Provide the [x, y] coordinate of the cell's center where the given text is located.  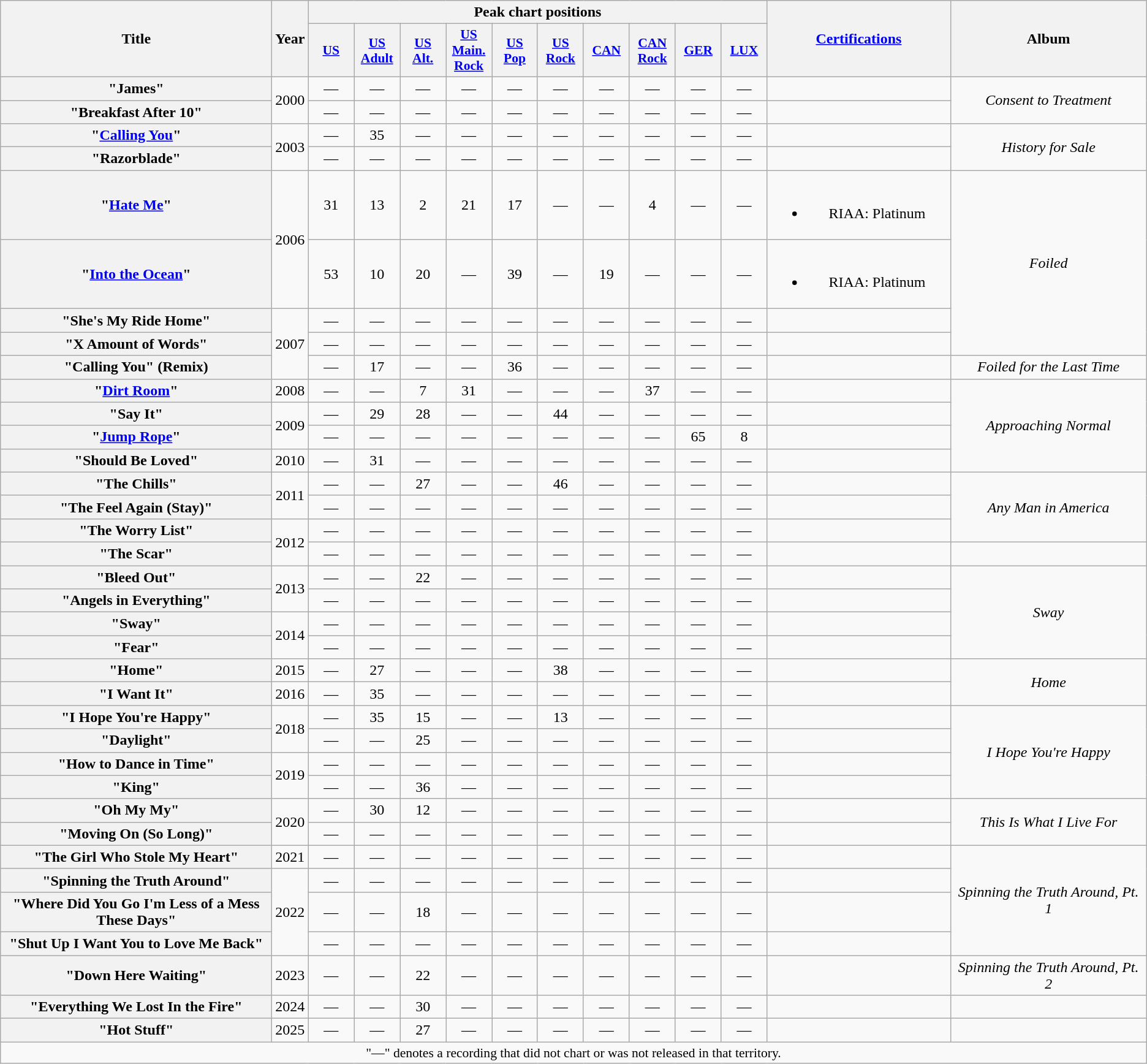
"Home" [136, 671]
37 [652, 390]
"Hate Me" [136, 205]
"—" denotes a recording that did not chart or was not released in that territory. [573, 1053]
2021 [290, 857]
Home [1048, 682]
"The Feel Again (Stay)" [136, 507]
2016 [290, 694]
"She's My Ride Home" [136, 321]
"How to Dance in Time" [136, 764]
Sway [1048, 612]
This Is What I Live For [1048, 822]
2024 [290, 1007]
21 [469, 205]
25 [423, 740]
2013 [290, 588]
US [331, 50]
"Into the Ocean" [136, 275]
"The Girl Who Stole My Heart" [136, 857]
USAlt. [423, 50]
"Down Here Waiting" [136, 975]
29 [377, 414]
"Should Be Loved" [136, 460]
2020 [290, 822]
LUX [744, 50]
Any Man in America [1048, 507]
44 [560, 414]
Album [1048, 39]
"Dirt Room" [136, 390]
Foiled [1048, 263]
"The Chills" [136, 484]
2 [423, 205]
"Breakfast After 10" [136, 112]
USPop [515, 50]
2018 [290, 729]
2015 [290, 671]
Title [136, 39]
CANRock [652, 50]
USAdult [377, 50]
"Shut Up I Want You to Love Me Back" [136, 943]
Certifications [859, 39]
2011 [290, 495]
65 [698, 437]
USMain.Rock [469, 50]
Spinning the Truth Around, Pt. 2 [1048, 975]
"Calling You" [136, 135]
GER [698, 50]
"Jump Rope" [136, 437]
"Spinning the Truth Around" [136, 880]
"I Hope You're Happy" [136, 717]
2023 [290, 975]
7 [423, 390]
18 [423, 912]
15 [423, 717]
39 [515, 275]
"Bleed Out" [136, 577]
"I Want It" [136, 694]
12 [423, 810]
History for Sale [1048, 147]
2019 [290, 775]
Approaching Normal [1048, 425]
10 [377, 275]
Peak chart positions [538, 12]
Spinning the Truth Around, Pt. 1 [1048, 900]
"King" [136, 787]
2006 [290, 240]
46 [560, 484]
2012 [290, 542]
"Calling You" (Remix) [136, 367]
"Where Did You Go I'm Less of a Mess These Days" [136, 912]
2025 [290, 1030]
"Fear" [136, 647]
"The Scar" [136, 553]
2000 [290, 100]
28 [423, 414]
2014 [290, 636]
"Daylight" [136, 740]
8 [744, 437]
"Sway" [136, 624]
"Razorblade" [136, 159]
"X Amount of Words" [136, 344]
20 [423, 275]
"Say It" [136, 414]
2022 [290, 912]
Foiled for the Last Time [1048, 367]
I Hope You're Happy [1048, 752]
4 [652, 205]
USRock [560, 50]
2003 [290, 147]
Consent to Treatment [1048, 100]
"The Worry List" [136, 530]
2009 [290, 425]
Year [290, 39]
19 [607, 275]
"Moving On (So Long)" [136, 834]
CAN [607, 50]
"James" [136, 88]
53 [331, 275]
38 [560, 671]
"Oh My My" [136, 810]
2008 [290, 390]
2010 [290, 460]
"Angels in Everything" [136, 601]
"Everything We Lost In the Fire" [136, 1007]
2007 [290, 344]
"Hot Stuff" [136, 1030]
